Extract the (x, y) coordinate from the center of the cell holding the provided text.  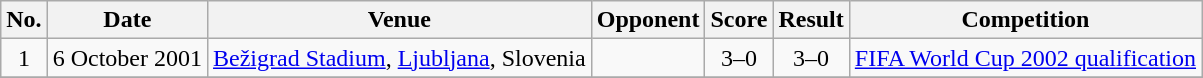
Venue (400, 20)
6 October 2001 (127, 58)
Result (811, 20)
Competition (1025, 20)
No. (24, 20)
FIFA World Cup 2002 qualification (1025, 58)
Score (739, 20)
Opponent (648, 20)
Bežigrad Stadium, Ljubljana, Slovenia (400, 58)
Date (127, 20)
1 (24, 58)
